From the cell containing the given text, extract its center point as (x, y) coordinate. 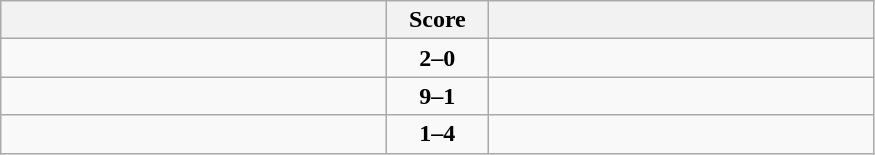
1–4 (438, 134)
Score (438, 20)
2–0 (438, 58)
9–1 (438, 96)
